Detect which cell encompasses the target text, then output its [X, Y] center coordinate. 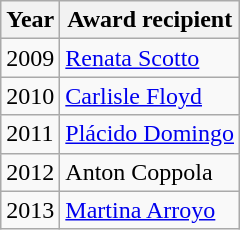
2012 [30, 172]
Award recipient [150, 20]
Carlisle Floyd [150, 96]
Renata Scotto [150, 58]
Year [30, 20]
Anton Coppola [150, 172]
2010 [30, 96]
2013 [30, 210]
2011 [30, 134]
Martina Arroyo [150, 210]
Plácido Domingo [150, 134]
2009 [30, 58]
